For the text-containing cell, return its midpoint in [X, Y] coordinate format. 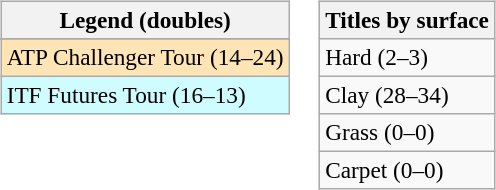
Titles by surface [408, 20]
Legend (doubles) [145, 20]
Carpet (0–0) [408, 171]
ITF Futures Tour (16–13) [145, 95]
ATP Challenger Tour (14–24) [145, 57]
Hard (2–3) [408, 57]
Grass (0–0) [408, 133]
Clay (28–34) [408, 95]
